Provide the (x, y) coordinate of the cell's center where the given text is located.  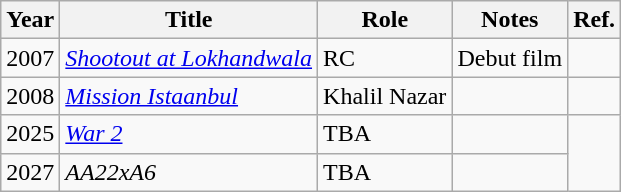
Debut film (510, 58)
War 2 (189, 134)
2008 (30, 96)
2025 (30, 134)
Khalil Nazar (385, 96)
2027 (30, 172)
Ref. (594, 20)
AA22xA6 (189, 172)
RC (385, 58)
Role (385, 20)
Shootout at Lokhandwala (189, 58)
Year (30, 20)
Title (189, 20)
2007 (30, 58)
Mission Istaanbul (189, 96)
Notes (510, 20)
